For the text-containing cell, return its midpoint in [X, Y] coordinate format. 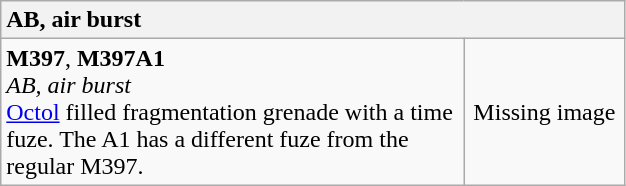
Missing image [544, 112]
M397, M397A1AB, air burstOctol filled fragmentation grenade with a time fuze. The A1 has a different fuze from the regular M397. [232, 112]
AB, air burst [313, 20]
